Pinpoint the cell where the given text exists, returning its (X, Y) midpoint coordinate. 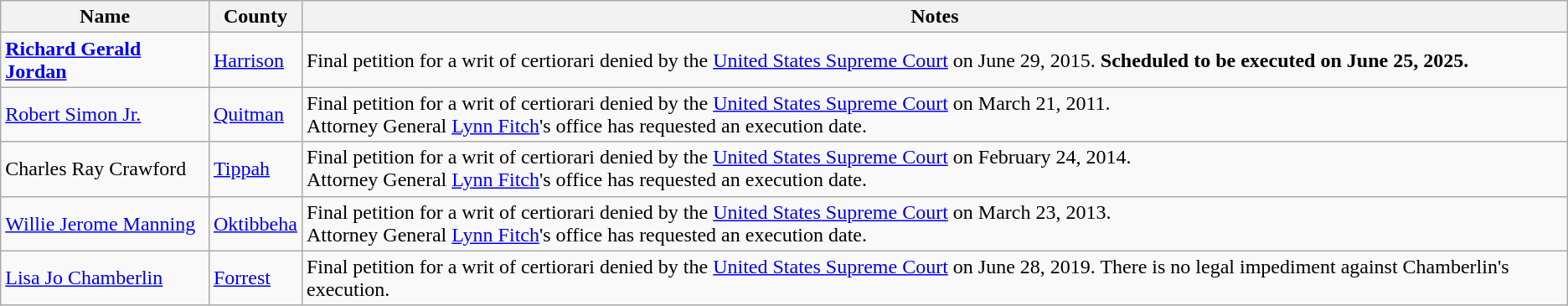
Lisa Jo Chamberlin (106, 278)
Tippah (255, 169)
Robert Simon Jr. (106, 114)
Name (106, 17)
Final petition for a writ of certiorari denied by the United States Supreme Court on June 29, 2015. Scheduled to be executed on June 25, 2025. (935, 60)
Forrest (255, 278)
Notes (935, 17)
Quitman (255, 114)
Oktibbeha (255, 223)
Charles Ray Crawford (106, 169)
Harrison (255, 60)
Willie Jerome Manning (106, 223)
Richard Gerald Jordan (106, 60)
County (255, 17)
